Extract the [X, Y] coordinate from the center of the cell holding the provided text.  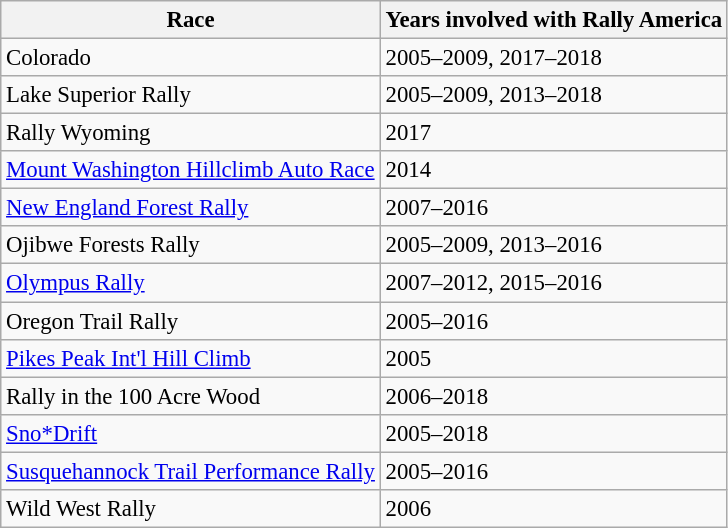
Rally in the 100 Acre Wood [190, 396]
2014 [554, 170]
Ojibwe Forests Rally [190, 245]
2005–2009, 2013–2016 [554, 245]
Lake Superior Rally [190, 95]
2005–2009, 2017–2018 [554, 58]
Susquehannock Trail Performance Rally [190, 471]
Mount Washington Hillclimb Auto Race [190, 170]
2005 [554, 358]
2007–2012, 2015–2016 [554, 283]
Oregon Trail Rally [190, 321]
2005–2018 [554, 433]
Years involved with Rally America [554, 20]
Wild West Rally [190, 509]
Pikes Peak Int'l Hill Climb [190, 358]
2005–2009, 2013–2018 [554, 95]
Sno*Drift [190, 433]
Olympus Rally [190, 283]
Race [190, 20]
Rally Wyoming [190, 133]
2006–2018 [554, 396]
2017 [554, 133]
2006 [554, 509]
Colorado [190, 58]
2007–2016 [554, 208]
New England Forest Rally [190, 208]
